From the cell containing the given text, extract its center point as [x, y] coordinate. 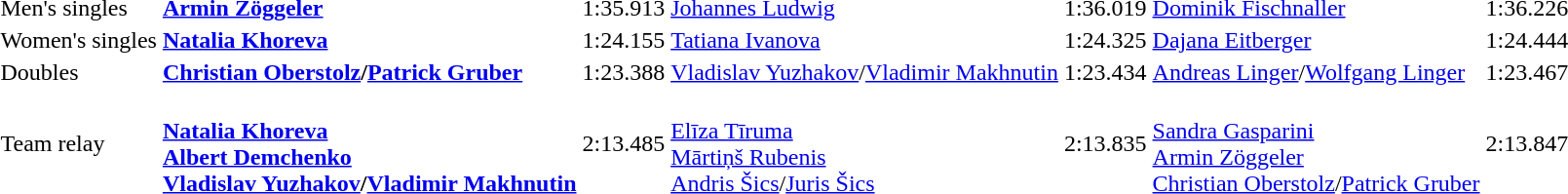
Andreas Linger/Wolfgang Linger [1316, 72]
Tatiana Ivanova [865, 40]
1:23.388 [624, 72]
1:24.155 [624, 40]
Natalia Khoreva [369, 40]
1:24.325 [1105, 40]
Christian Oberstolz/Patrick Gruber [369, 72]
Vladislav Yuzhakov/Vladimir Makhnutin [865, 72]
1:23.434 [1105, 72]
Dajana Eitberger [1316, 40]
